Output the (x, y) coordinate of the center of the cell containing the given text.  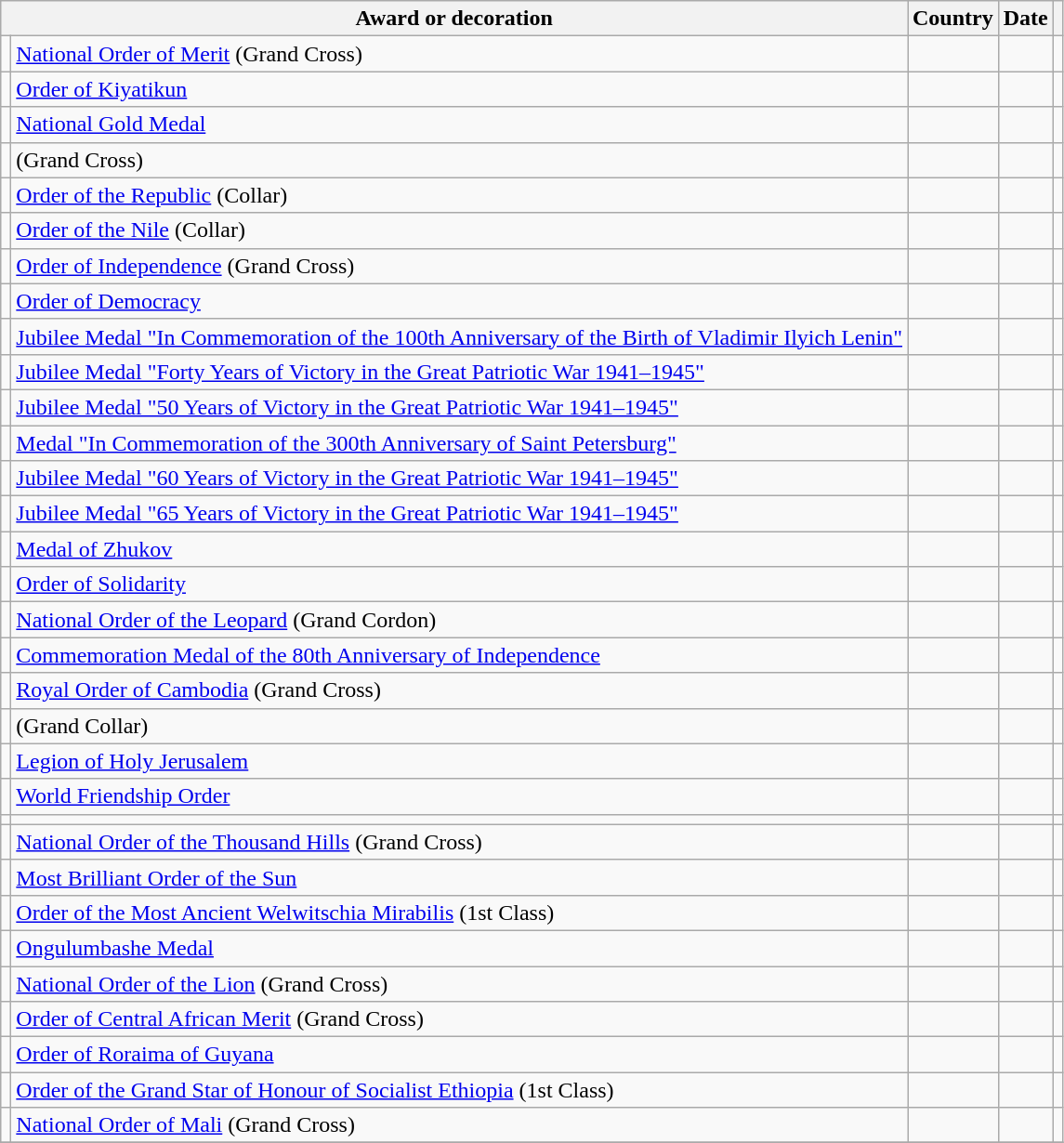
Ongulumbashe Medal (459, 948)
Commemoration Medal of the 80th Anniversary of Independence (459, 655)
Order of Roraima of Guyana (459, 1055)
Jubilee Medal "In Commemoration of the 100th Anniversary of the Birth of Vladimir Ilyich Lenin" (459, 336)
Date (1026, 19)
Country (952, 19)
Order of Solidarity (459, 585)
Order of Central African Merit (Grand Cross) (459, 1019)
Order of Kiyatikun (459, 89)
World Friendship Order (459, 796)
Order of Independence (Grand Cross) (459, 266)
National Order of Merit (Grand Cross) (459, 54)
Royal Order of Cambodia (Grand Cross) (459, 690)
Order of the Grand Star of Honour of Socialist Ethiopia (1st Class) (459, 1090)
Most Brilliant Order of the Sun (459, 877)
(Grand Collar) (459, 726)
National Order of Mali (Grand Cross) (459, 1125)
Jubilee Medal "50 Years of Victory in the Great Patriotic War 1941–1945" (459, 407)
Jubilee Medal "60 Years of Victory in the Great Patriotic War 1941–1945" (459, 479)
Jubilee Medal "65 Years of Victory in the Great Patriotic War 1941–1945" (459, 514)
National Order of the Thousand Hills (Grand Cross) (459, 842)
Order of the Most Ancient Welwitschia Mirabilis (1st Class) (459, 913)
Order of the Nile (Collar) (459, 230)
Order of Democracy (459, 301)
Order of the Republic (Collar) (459, 195)
Legion of Holy Jerusalem (459, 761)
Jubilee Medal "Forty Years of Victory in the Great Patriotic War 1941–1945" (459, 372)
(Grand Cross) (459, 160)
Medal of Zhukov (459, 549)
Award or decoration (454, 19)
Medal "In Commemoration of the 300th Anniversary of Saint Petersburg" (459, 443)
National Order of the Leopard (Grand Cordon) (459, 620)
National Order of the Lion (Grand Cross) (459, 984)
National Gold Medal (459, 125)
